Extract the [X, Y] coordinate from the center of the cell holding the provided text.  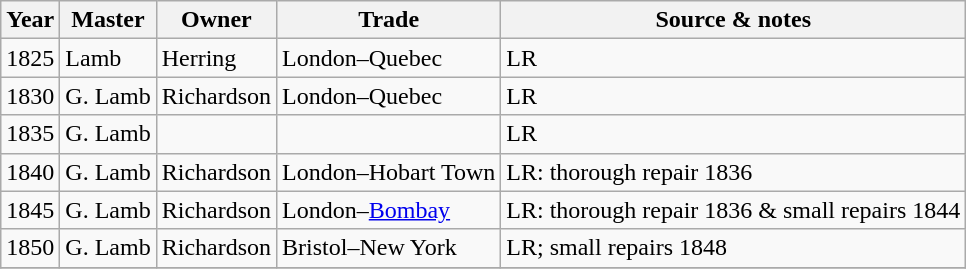
London–Hobart Town [389, 172]
1830 [30, 96]
1850 [30, 248]
Year [30, 20]
Master [108, 20]
Source & notes [734, 20]
LR: thorough repair 1836 [734, 172]
Trade [389, 20]
Owner [216, 20]
LR: thorough repair 1836 & small repairs 1844 [734, 210]
LR; small repairs 1848 [734, 248]
Bristol–New York [389, 248]
London–Bombay [389, 210]
1840 [30, 172]
1835 [30, 134]
1825 [30, 58]
Herring [216, 58]
Lamb [108, 58]
1845 [30, 210]
